Scan for the cell matching the given text and deliver its [X, Y] coordinate at center. 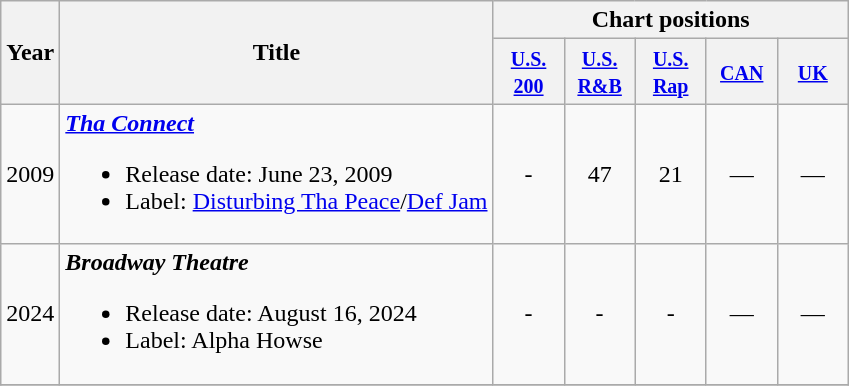
47 [600, 174]
U.S. R&B [600, 72]
Year [30, 52]
UK [812, 72]
U.S. 200 [528, 72]
2024 [30, 314]
21 [670, 174]
2009 [30, 174]
Chart positions [670, 20]
Broadway TheatreRelease date: August 16, 2024Label: Alpha Howse [276, 314]
CAN [742, 72]
Tha ConnectRelease date: June 23, 2009Label: Disturbing Tha Peace/Def Jam [276, 174]
Title [276, 52]
U.S. Rap [670, 72]
